Scan for the cell matching the given text and deliver its [X, Y] coordinate at center. 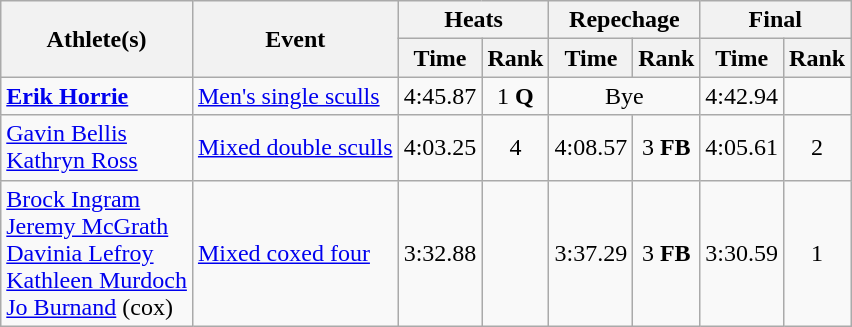
2 [818, 148]
Mixed double sculls [295, 148]
Repechage [624, 20]
4:42.94 [742, 96]
Final [776, 20]
4:05.61 [742, 148]
3:32.88 [440, 253]
1 Q [516, 96]
3:30.59 [742, 253]
Athlete(s) [97, 39]
Erik Horrie [97, 96]
Brock Ingram Jeremy McGrath Davinia Lefroy Kathleen Murdoch Jo Burnand (cox) [97, 253]
4:08.57 [591, 148]
4:03.25 [440, 148]
3:37.29 [591, 253]
Bye [624, 96]
Heats [474, 20]
Mixed coxed four [295, 253]
4 [516, 148]
Gavin BellisKathryn Ross [97, 148]
Event [295, 39]
4:45.87 [440, 96]
Men's single sculls [295, 96]
1 [818, 253]
